Find where the given text appears and provide that cell's center as [x, y] coordinate. 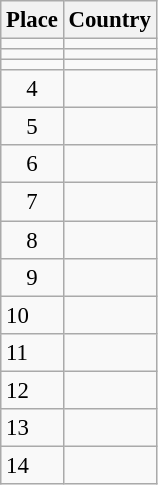
5 [32, 127]
11 [32, 352]
4 [32, 89]
Country [110, 20]
12 [32, 390]
10 [32, 315]
13 [32, 428]
14 [32, 465]
Place [32, 20]
6 [32, 165]
8 [32, 240]
7 [32, 202]
9 [32, 277]
